Extract the (X, Y) coordinate from the center of the cell holding the provided text.  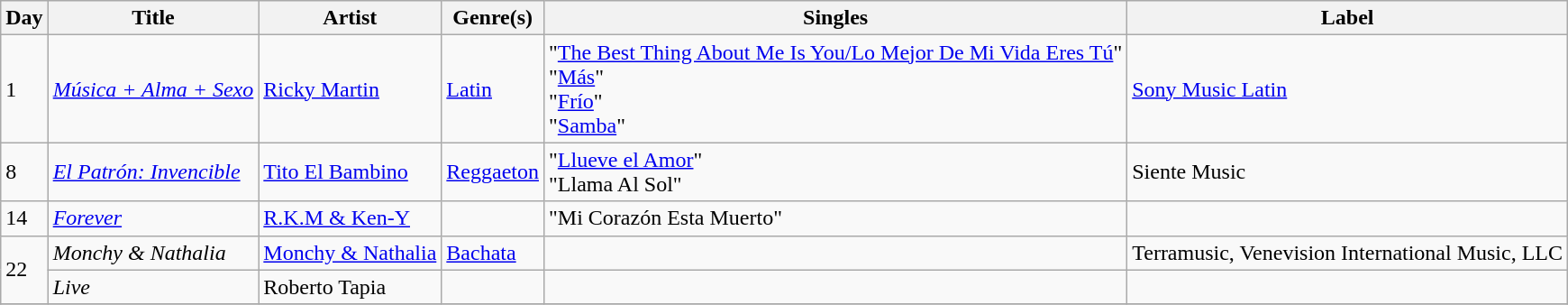
Terramusic, Venevision International Music, LLC (1348, 253)
Roberto Tapia (350, 287)
R.K.M & Ken-Y (350, 218)
Title (153, 18)
14 (24, 218)
Siente Music (1348, 171)
Day (24, 18)
1 (24, 88)
"Llueve el Amor""Llama Al Sol" (836, 171)
Forever (153, 218)
"The Best Thing About Me Is You/Lo Mejor De Mi Vida Eres Tú""Más""Frío""Samba" (836, 88)
El Patrón: Invencible (153, 171)
Sony Music Latin (1348, 88)
Label (1348, 18)
Ricky Martin (350, 88)
Genre(s) (493, 18)
22 (24, 270)
Artist (350, 18)
Latin (493, 88)
Tito El Bambino (350, 171)
Live (153, 287)
Música + Alma + Sexo (153, 88)
8 (24, 171)
Singles (836, 18)
Bachata (493, 253)
Reggaeton (493, 171)
"Mi Corazón Esta Muerto" (836, 218)
